Return the [X, Y] coordinate for the center point of the cell that contains the specified text.  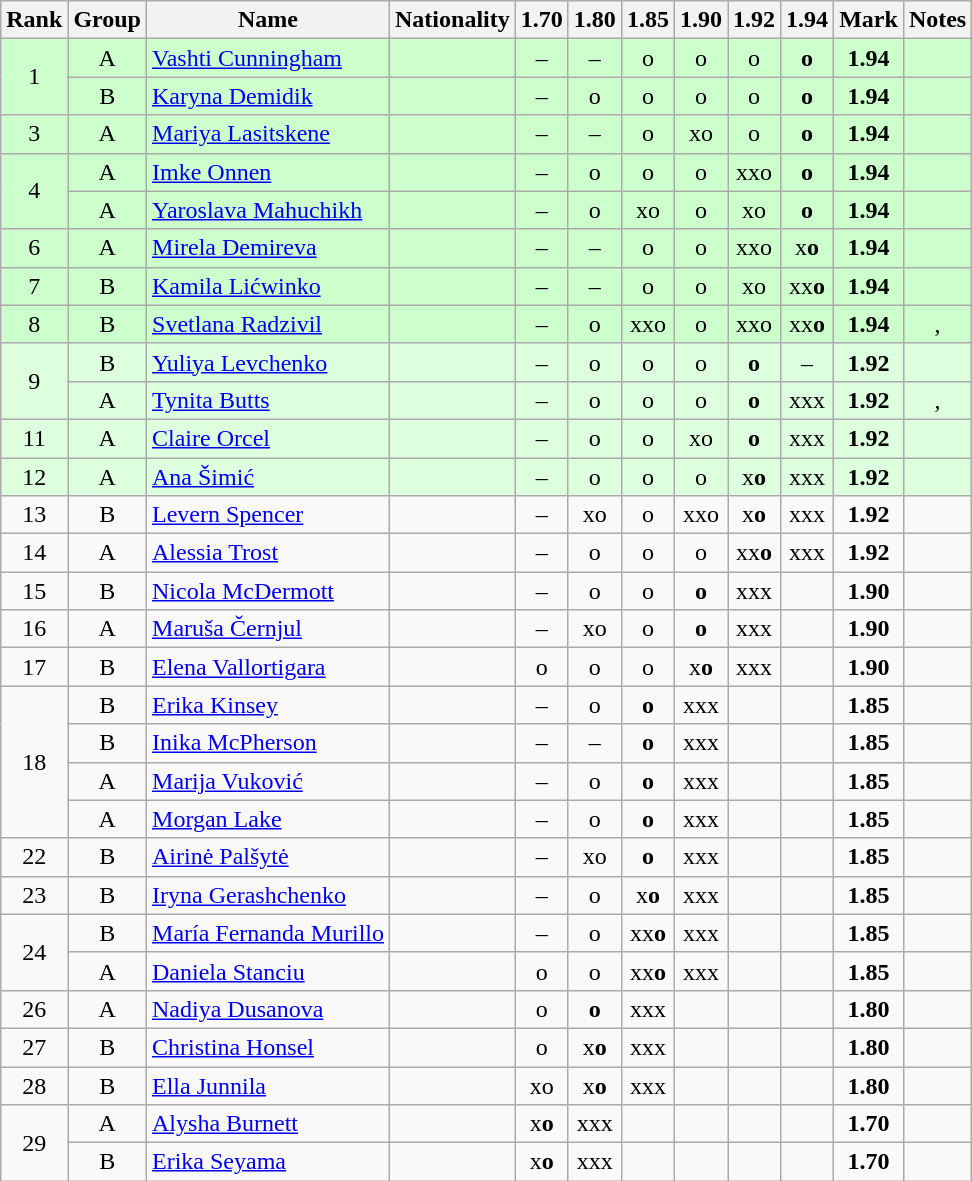
Alessia Trost [268, 553]
Christina Honsel [268, 1047]
28 [34, 1085]
Mirela Demireva [268, 248]
Elena Vallortigara [268, 667]
13 [34, 515]
Group [108, 20]
Marija Vuković [268, 781]
Nationality [453, 20]
Rank [34, 20]
18 [34, 762]
Nadiya Dusanova [268, 1009]
6 [34, 248]
23 [34, 895]
Imke Onnen [268, 172]
Ella Junnila [268, 1085]
12 [34, 477]
Levern Spencer [268, 515]
Kamila Lićwinko [268, 286]
Vashti Cunningham [268, 58]
María Fernanda Murillo [268, 933]
Maruša Černjul [268, 629]
16 [34, 629]
Claire Orcel [268, 438]
26 [34, 1009]
Mark [869, 20]
17 [34, 667]
29 [34, 1143]
14 [34, 553]
27 [34, 1047]
Notes [937, 20]
Mariya Lasitskene [268, 134]
Karyna Demidik [268, 96]
Yaroslava Mahuchikh [268, 210]
Iryna Gerashchenko [268, 895]
1 [34, 77]
Yuliya Levchenko [268, 362]
Erika Kinsey [268, 705]
Tynita Butts [268, 400]
Erika Seyama [268, 1162]
11 [34, 438]
24 [34, 952]
Airinė Palšytė [268, 857]
3 [34, 134]
7 [34, 286]
Alysha Burnett [268, 1124]
Name [268, 20]
8 [34, 324]
15 [34, 591]
Svetlana Radzivil [268, 324]
4 [34, 191]
22 [34, 857]
Nicola McDermott [268, 591]
Inika McPherson [268, 743]
Ana Šimić [268, 477]
Morgan Lake [268, 819]
9 [34, 381]
Daniela Stanciu [268, 971]
